Scan for the cell matching the given text and deliver its [X, Y] coordinate at center. 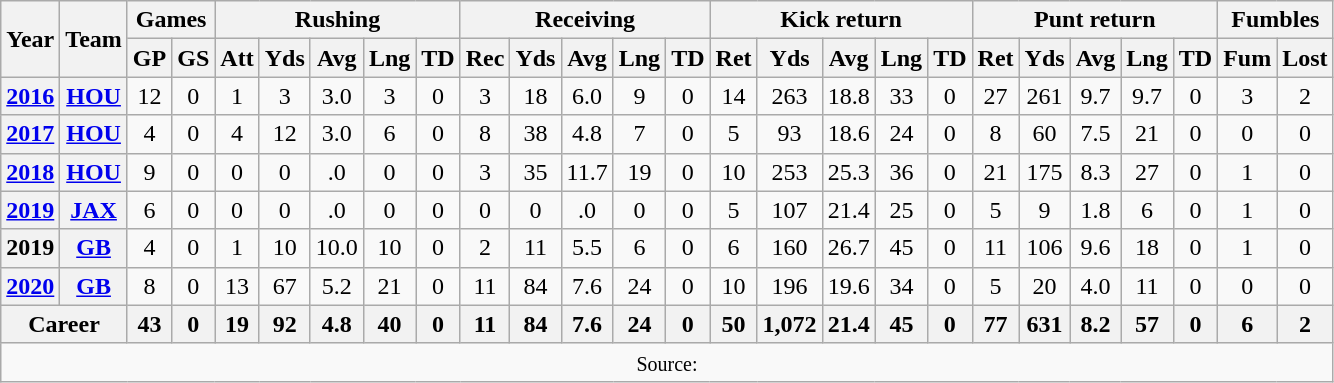
7.5 [1096, 134]
GS [194, 58]
34 [901, 286]
1.8 [1096, 210]
106 [1044, 248]
60 [1044, 134]
160 [790, 248]
20 [1044, 286]
18.8 [848, 96]
6.0 [587, 96]
2016 [30, 96]
50 [734, 324]
GP [149, 58]
9.6 [1096, 248]
36 [901, 172]
38 [536, 134]
93 [790, 134]
25 [901, 210]
263 [790, 96]
8.2 [1096, 324]
4.0 [1096, 286]
33 [901, 96]
8.3 [1096, 172]
Lost [1305, 58]
11.7 [587, 172]
35 [536, 172]
Rushing [338, 20]
Games [170, 20]
26.7 [848, 248]
67 [284, 286]
57 [1147, 324]
14 [734, 96]
Fumbles [1276, 20]
JAX [94, 210]
40 [389, 324]
196 [790, 286]
253 [790, 172]
Kick return [841, 20]
19.6 [848, 286]
Source: [667, 362]
7 [639, 134]
Receiving [585, 20]
631 [1044, 324]
Career [64, 324]
25.3 [848, 172]
2020 [30, 286]
13 [237, 286]
2018 [30, 172]
Fum [1248, 58]
10.0 [336, 248]
5.5 [587, 248]
77 [996, 324]
Year [30, 39]
Punt return [1095, 20]
107 [790, 210]
Team [94, 39]
Rec [485, 58]
Att [237, 58]
1,072 [790, 324]
261 [1044, 96]
5.2 [336, 286]
43 [149, 324]
92 [284, 324]
18.6 [848, 134]
175 [1044, 172]
2017 [30, 134]
